Capture the cell that displays the provided text and extract its (X, Y) central coordinate. 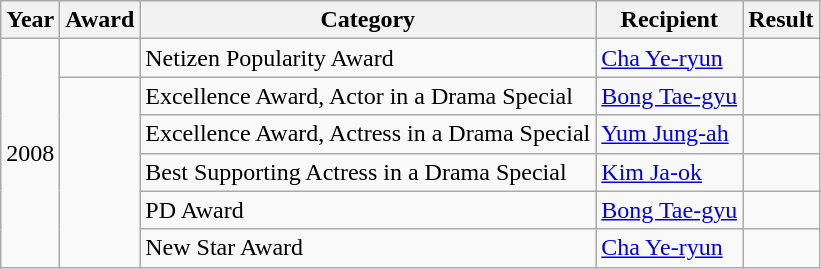
2008 (30, 153)
New Star Award (368, 248)
Recipient (670, 20)
Kim Ja-ok (670, 172)
Excellence Award, Actor in a Drama Special (368, 96)
Year (30, 20)
PD Award (368, 210)
Yum Jung-ah (670, 134)
Award (100, 20)
Netizen Popularity Award (368, 58)
Best Supporting Actress in a Drama Special (368, 172)
Result (781, 20)
Excellence Award, Actress in a Drama Special (368, 134)
Category (368, 20)
